Extract the [X, Y] coordinate from the center of the cell holding the provided text.  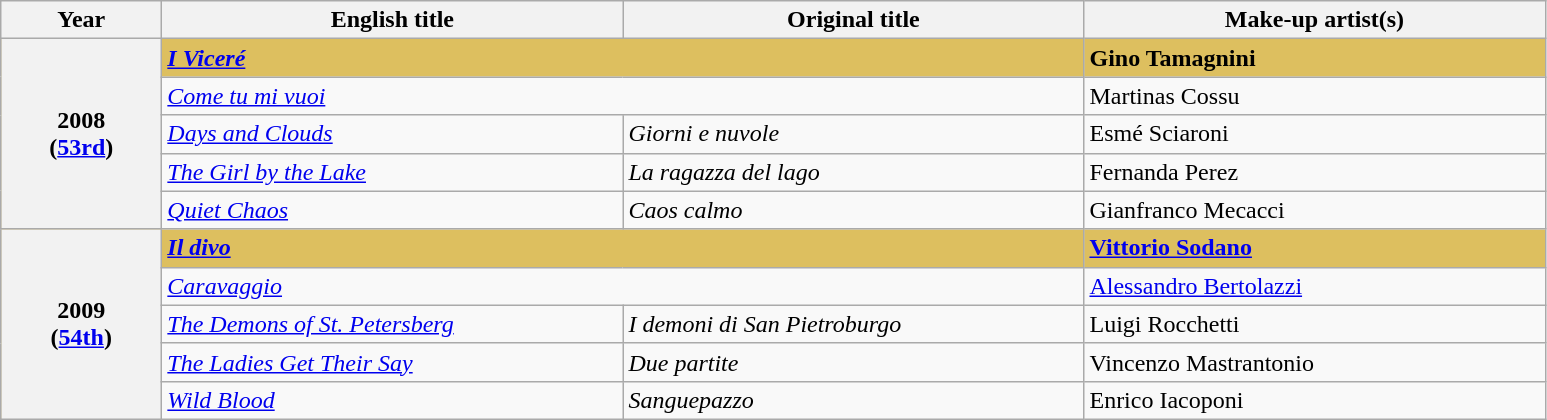
Due partite [854, 362]
Giorni e nuvole [854, 134]
Il divo [623, 248]
Gianfranco Mecacci [1314, 210]
Enrico Iacoponi [1314, 400]
Year [82, 20]
The Demons of St. Petersberg [392, 324]
Esmé Sciaroni [1314, 134]
Wild Blood [392, 400]
Come tu mi vuoi [623, 96]
Days and Clouds [392, 134]
The Ladies Get Their Say [392, 362]
Sanguepazzo [854, 400]
2008(53rd) [82, 134]
Vincenzo Mastrantonio [1314, 362]
Make-up artist(s) [1314, 20]
Fernanda Perez [1314, 172]
Luigi Rocchetti [1314, 324]
Original title [854, 20]
Martinas Cossu [1314, 96]
La ragazza del lago [854, 172]
Vittorio Sodano [1314, 248]
Gino Tamagnini [1314, 58]
I demoni di San Pietroburgo [854, 324]
Quiet Chaos [392, 210]
Caos calmo [854, 210]
English title [392, 20]
The Girl by the Lake [392, 172]
Caravaggio [623, 286]
Alessandro Bertolazzi [1314, 286]
2009(54th) [82, 324]
I Viceré [623, 58]
